Detect which cell encompasses the target text, then output its [x, y] center coordinate. 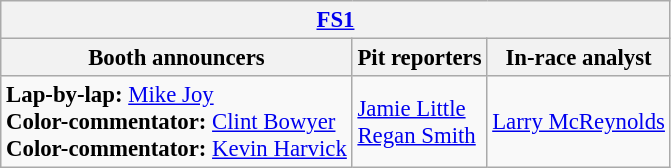
Jamie LittleRegan Smith [420, 122]
Lap-by-lap: Mike JoyColor-commentator: Clint BowyerColor-commentator: Kevin Harvick [176, 122]
Larry McReynolds [578, 122]
In-race analyst [578, 58]
Pit reporters [420, 58]
FS1 [336, 20]
Booth announcers [176, 58]
